Scan for the cell matching the given text and deliver its (X, Y) coordinate at center. 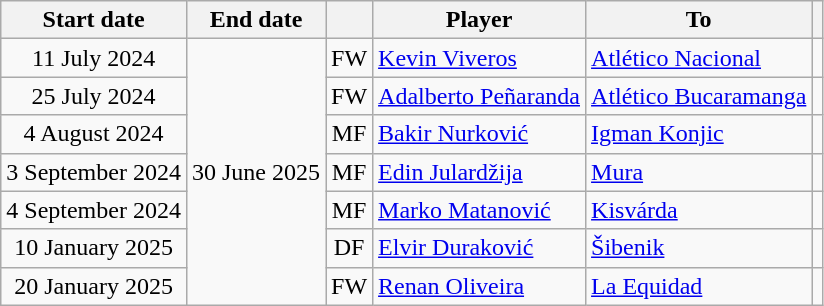
4 August 2024 (94, 134)
20 January 2025 (94, 286)
Marko Matanović (480, 210)
25 July 2024 (94, 96)
La Equidad (699, 286)
30 June 2025 (256, 172)
Adalberto Peñaranda (480, 96)
Mura (699, 172)
Renan Oliveira (480, 286)
End date (256, 20)
10 January 2025 (94, 248)
Igman Konjic (699, 134)
Atlético Bucaramanga (699, 96)
Edin Julardžija (480, 172)
To (699, 20)
11 July 2024 (94, 58)
Bakir Nurković (480, 134)
3 September 2024 (94, 172)
Šibenik (699, 248)
Start date (94, 20)
Elvir Duraković (480, 248)
DF (350, 248)
Kisvárda (699, 210)
4 September 2024 (94, 210)
Kevin Viveros (480, 58)
Atlético Nacional (699, 58)
Player (480, 20)
